Search for the cell housing the specified text and yield its (X, Y) center coordinate. 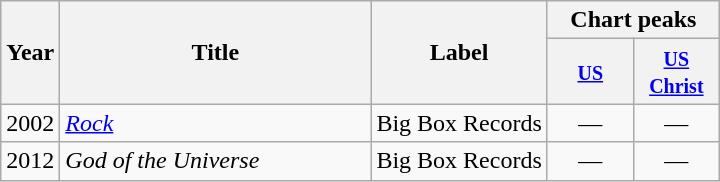
Chart peaks (633, 20)
2012 (30, 161)
US Christ (676, 72)
Title (216, 52)
Label (459, 52)
God of the Universe (216, 161)
US (590, 72)
Rock (216, 123)
Year (30, 52)
2002 (30, 123)
